Return the (X, Y) coordinate for the center point of the cell that contains the specified text.  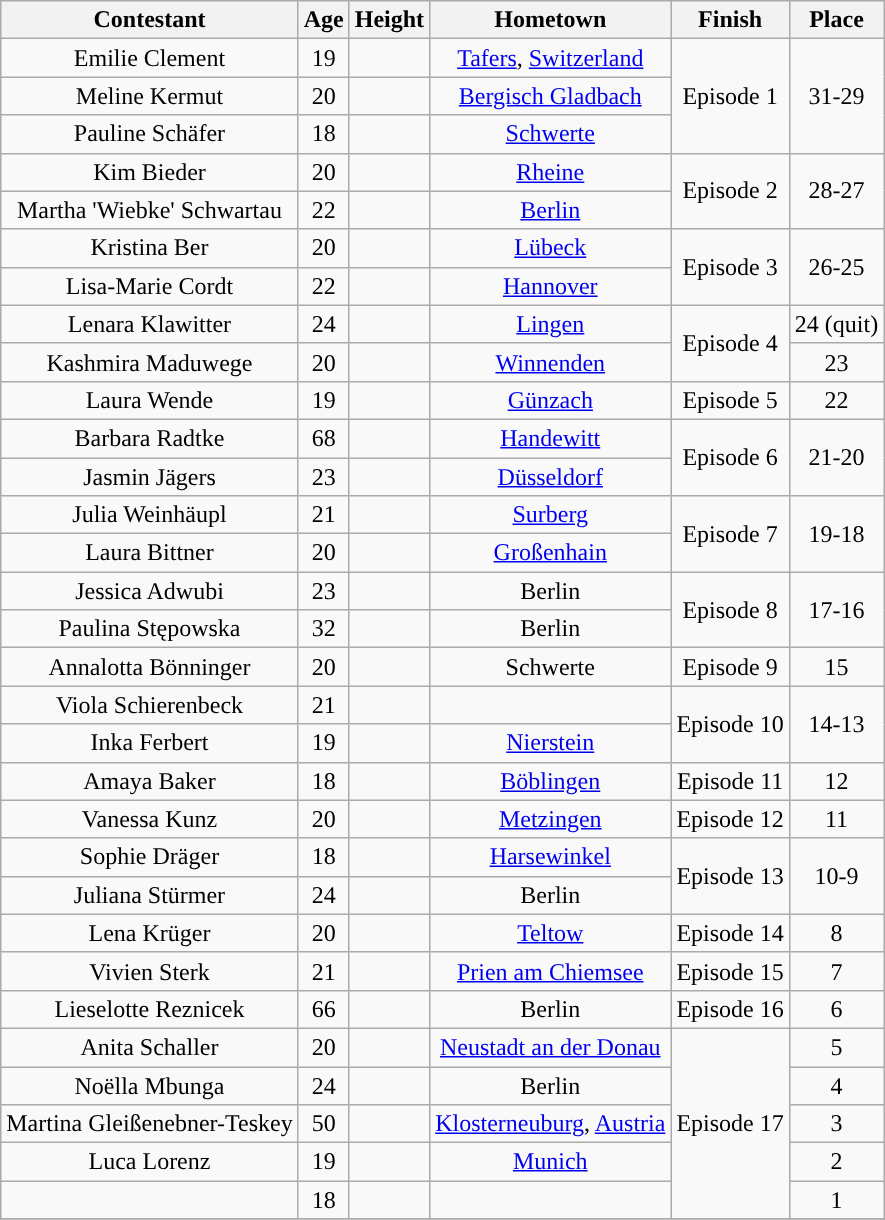
14-13 (836, 724)
17-16 (836, 610)
Neustadt an der Donau (550, 1047)
Episode 16 (730, 1009)
Episode 1 (730, 96)
Düsseldorf (550, 477)
12 (836, 781)
31-29 (836, 96)
Amaya Baker (150, 781)
Hometown (550, 20)
Jessica Adwubi (150, 591)
Anita Schaller (150, 1047)
Paulina Stępowska (150, 629)
Episode 9 (730, 667)
Viola Schierenbeck (150, 705)
Pauline Schäfer (150, 134)
Juliana Stürmer (150, 895)
Episode 7 (730, 534)
Harsewinkel (550, 857)
Meline Kermut (150, 96)
Contestant (150, 20)
21-20 (836, 457)
Munich (550, 1162)
Vanessa Kunz (150, 819)
Nierstein (550, 743)
Height (389, 20)
Episode 17 (730, 1123)
Inka Ferbert (150, 743)
Emilie Clement (150, 58)
Finish (730, 20)
8 (836, 933)
Noëlla Mbunga (150, 1085)
Böblingen (550, 781)
Tafers, Switzerland (550, 58)
68 (324, 438)
24 (quit) (836, 324)
3 (836, 1124)
Episode 15 (730, 971)
Bergisch Gladbach (550, 96)
Episode 13 (730, 876)
Günzach (550, 400)
28-27 (836, 191)
Hannover (550, 286)
Martina Gleißenebner-Teskey (150, 1124)
26-25 (836, 267)
Kim Bieder (150, 172)
Lingen (550, 324)
Handewitt (550, 438)
11 (836, 819)
Age (324, 20)
Teltow (550, 933)
Episode 11 (730, 781)
Episode 6 (730, 457)
Julia Weinhäupl (150, 515)
6 (836, 1009)
15 (836, 667)
2 (836, 1162)
Place (836, 20)
19-18 (836, 534)
Klosterneuburg, Austria (550, 1124)
50 (324, 1124)
Episode 2 (730, 191)
1 (836, 1200)
Sophie Dräger (150, 857)
Laura Bittner (150, 553)
Großenhain (550, 553)
Episode 3 (730, 267)
Lenara Klawitter (150, 324)
Kristina Ber (150, 248)
32 (324, 629)
5 (836, 1047)
Kashmira Maduwege (150, 362)
Rheine (550, 172)
Annalotta Bönninger (150, 667)
Surberg (550, 515)
Laura Wende (150, 400)
Luca Lorenz (150, 1162)
Episode 8 (730, 610)
Metzingen (550, 819)
Lübeck (550, 248)
10-9 (836, 876)
Lisa-Marie Cordt (150, 286)
Episode 12 (730, 819)
Episode 14 (730, 933)
Jasmin Jägers (150, 477)
66 (324, 1009)
Winnenden (550, 362)
Episode 5 (730, 400)
Prien am Chiemsee (550, 971)
Vivien Sterk (150, 971)
Episode 4 (730, 343)
Episode 10 (730, 724)
7 (836, 971)
Martha 'Wiebke' Schwartau (150, 210)
Lena Krüger (150, 933)
Lieselotte Reznicek (150, 1009)
Barbara Radtke (150, 438)
4 (836, 1085)
